Output the (X, Y) coordinate of the center of the cell containing the given text.  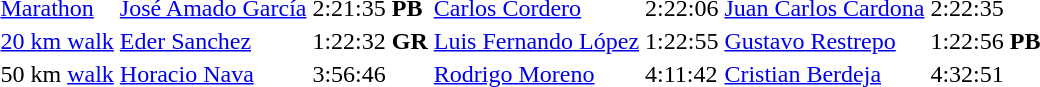
1:22:55 (682, 41)
Gustavo Restrepo (824, 41)
Luis Fernando López (536, 41)
1:22:32 GR (370, 41)
Eder Sanchez (213, 41)
